Return (x, y) of the center of cell containing provided text 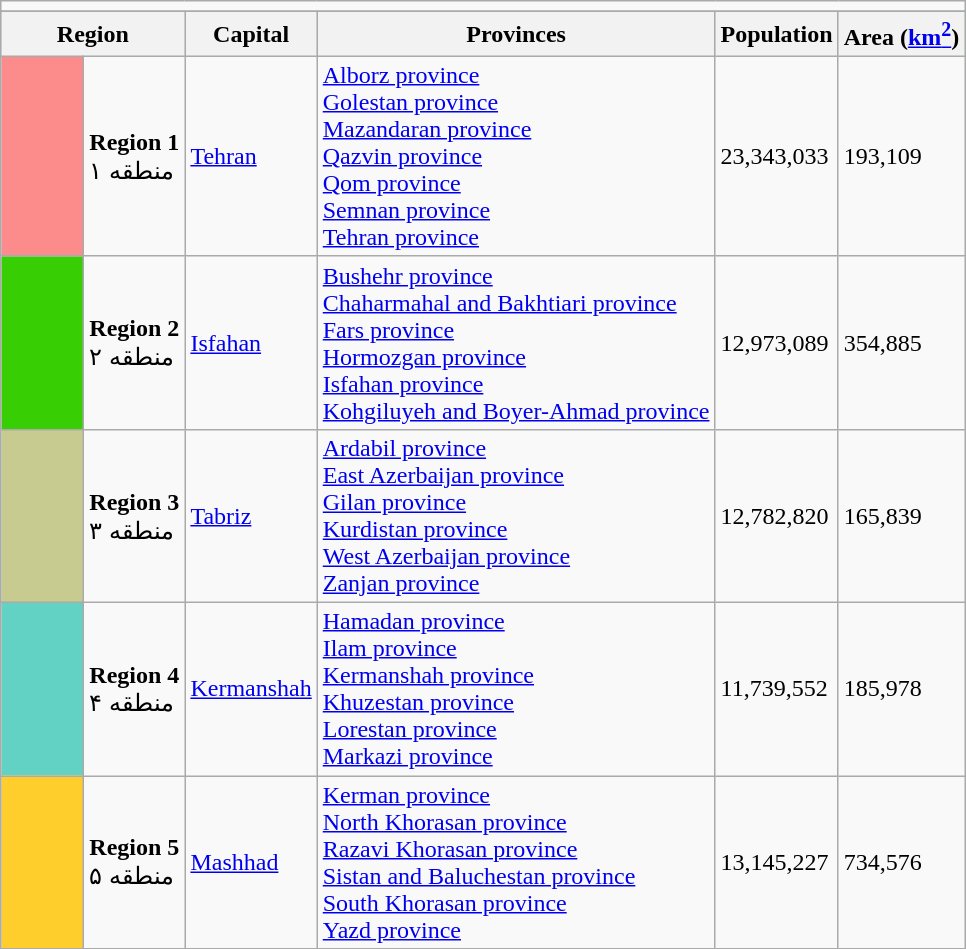
193,109 (902, 156)
354,885 (902, 342)
Region 4۴ منطقه (134, 690)
Alborz provinceGolestan provinceMazandaran provinceQazvin provinceQom provinceSemnan provinceTehran province (516, 156)
185,978 (902, 690)
Area (km2) (902, 34)
Ardabil provinceEast Azerbaijan provinceGilan provinceKurdistan provinceWest Azerbaijan provinceZanjan province (516, 516)
Kermanshah (251, 690)
Tabriz (251, 516)
Region 3۳ منطقه (134, 516)
13,145,227 (776, 862)
Region 5۵ منطقه (134, 862)
12,782,820 (776, 516)
Population (776, 34)
11,739,552 (776, 690)
734,576 (902, 862)
Capital (251, 34)
Region (93, 34)
Isfahan (251, 342)
Mashhad (251, 862)
Hamadan provinceIlam provinceKermanshah provinceKhuzestan provinceLorestan provinceMarkazi province (516, 690)
165,839 (902, 516)
23,343,033 (776, 156)
Region 2۲ منطقه (134, 342)
Kerman provinceNorth Khorasan provinceRazavi Khorasan provinceSistan and Baluchestan provinceSouth Khorasan provinceYazd province (516, 862)
Region 1۱ منطقه (134, 156)
Bushehr provinceChaharmahal and Bakhtiari provinceFars provinceHormozgan provinceIsfahan provinceKohgiluyeh and Boyer-Ahmad province (516, 342)
Tehran (251, 156)
12,973,089 (776, 342)
Provinces (516, 34)
